Identify which cell holds the provided text, then report its [x, y] central coordinate. 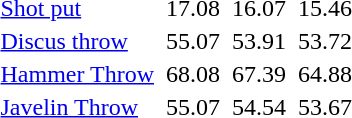
68.08 [194, 74]
53.91 [260, 41]
67.39 [260, 74]
55.07 [194, 41]
